Scan for the cell matching the given text and deliver its (X, Y) coordinate at center. 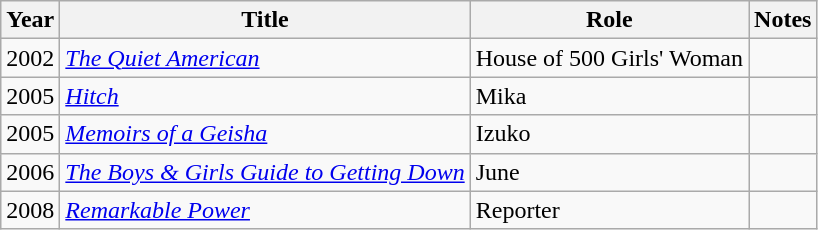
Notes (783, 20)
June (609, 172)
Mika (609, 96)
Role (609, 20)
Hitch (265, 96)
2006 (30, 172)
Reporter (609, 210)
Izuko (609, 134)
The Boys & Girls Guide to Getting Down (265, 172)
Memoirs of a Geisha (265, 134)
2008 (30, 210)
House of 500 Girls' Woman (609, 58)
2002 (30, 58)
Title (265, 20)
The Quiet American (265, 58)
Remarkable Power (265, 210)
Year (30, 20)
